Pinpoint the cell where the given text exists, returning its [X, Y] midpoint coordinate. 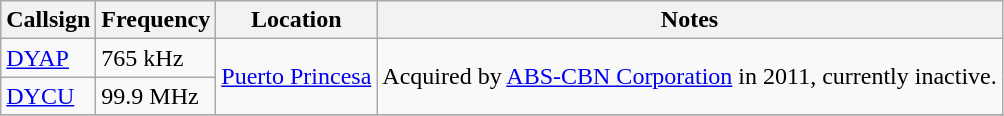
Puerto Princesa [296, 77]
Frequency [156, 20]
99.9 MHz [156, 96]
Callsign [48, 20]
Acquired by ABS-CBN Corporation in 2011, currently inactive. [690, 77]
765 kHz [156, 58]
Location [296, 20]
Notes [690, 20]
DYCU [48, 96]
DYAP [48, 58]
